Identify which cell holds the provided text, then report its (X, Y) central coordinate. 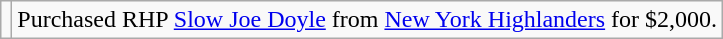
Purchased RHP Slow Joe Doyle from New York Highlanders for $2,000. (368, 20)
